Provide the [x, y] coordinate of the cell's center where the given text is located.  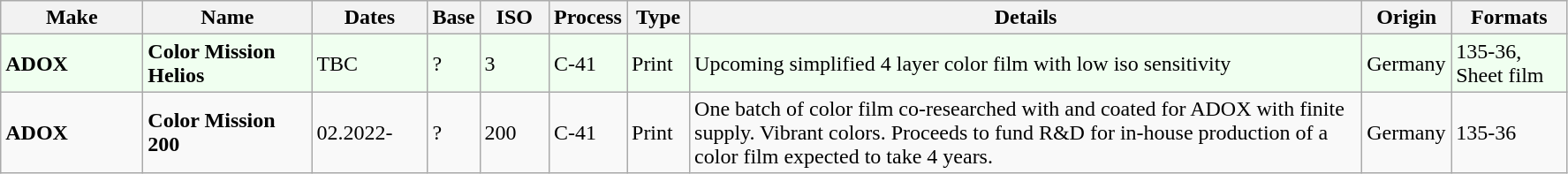
Dates [369, 18]
200 [514, 132]
TBC [369, 64]
135-36, Sheet film [1509, 64]
Base [454, 18]
Color Mission 200 [228, 132]
135-36 [1509, 132]
02.2022- [369, 132]
3 [514, 64]
Details [1026, 18]
Name [228, 18]
Upcoming simplified 4 layer color film with low iso sensitivity [1026, 64]
Formats [1509, 18]
ISO [514, 18]
Type [659, 18]
Color Mission Helios [228, 64]
Process [588, 18]
Make [72, 18]
Origin [1406, 18]
